Provide the (X, Y) coordinate of the cell's center where the given text is located.  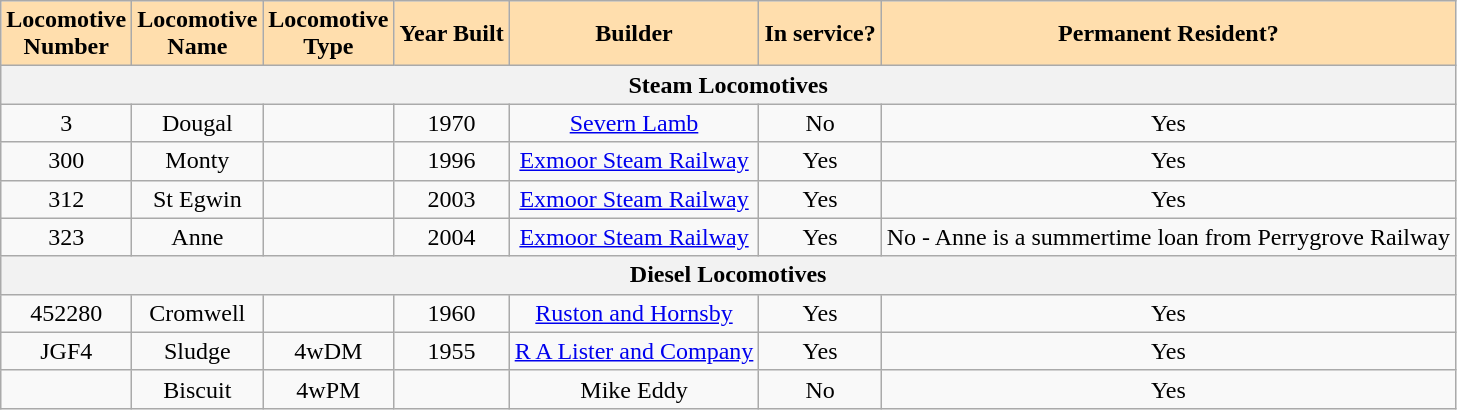
Permanent Resident? (1168, 34)
LocomotiveNumber (66, 34)
Cromwell (198, 313)
LocomotiveName (198, 34)
Anne (198, 237)
Steam Locomotives (728, 85)
4wDM (328, 351)
Biscuit (198, 389)
Dougal (198, 123)
Sludge (198, 351)
300 (66, 161)
1970 (452, 123)
Builder (634, 34)
2004 (452, 237)
Mike Eddy (634, 389)
Year Built (452, 34)
Severn Lamb (634, 123)
2003 (452, 199)
312 (66, 199)
Diesel Locomotives (728, 275)
No - Anne is a summertime loan from Perrygrove Railway (1168, 237)
LocomotiveType (328, 34)
JGF4 (66, 351)
452280 (66, 313)
St Egwin (198, 199)
1955 (452, 351)
323 (66, 237)
1960 (452, 313)
3 (66, 123)
Ruston and Hornsby (634, 313)
4wPM (328, 389)
In service? (820, 34)
R A Lister and Company (634, 351)
1996 (452, 161)
Monty (198, 161)
